Identify which cell holds the provided text, then report its (X, Y) central coordinate. 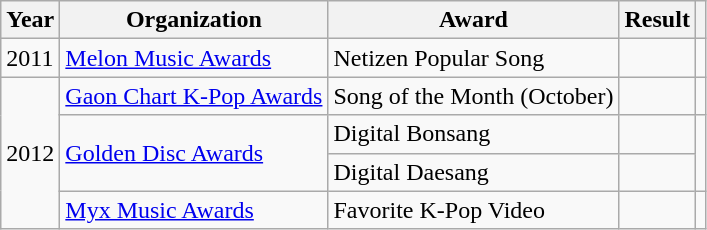
Organization (194, 20)
Netizen Popular Song (474, 58)
Melon Music Awards (194, 58)
Song of the Month (October) (474, 96)
Myx Music Awards (194, 210)
Digital Daesang (474, 172)
Golden Disc Awards (194, 153)
2011 (30, 58)
Favorite K-Pop Video (474, 210)
Year (30, 20)
Result (657, 20)
Digital Bonsang (474, 134)
Award (474, 20)
2012 (30, 153)
Gaon Chart K-Pop Awards (194, 96)
